Identify which cell holds the provided text, then report its [X, Y] central coordinate. 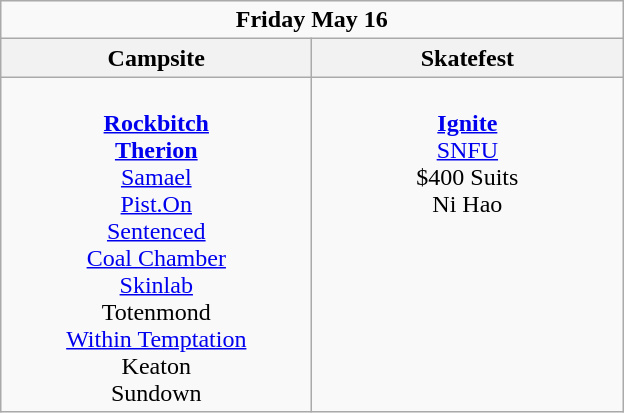
Ignite SNFU $400 Suits Ni Hao [468, 244]
Rockbitch Therion Samael Pist.On Sentenced Coal Chamber Skinlab Totenmond Within Temptation Keaton Sundown [156, 244]
Friday May 16 [312, 20]
Skatefest [468, 58]
Campsite [156, 58]
